Find where the given text appears and provide that cell's center as (X, Y) coordinate. 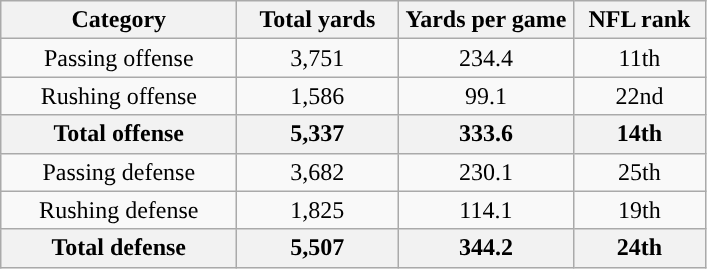
Total defense (119, 248)
22nd (640, 96)
Category (119, 20)
19th (640, 210)
344.2 (486, 248)
Passing offense (119, 58)
1,825 (318, 210)
5,507 (318, 248)
Passing defense (119, 172)
11th (640, 58)
5,337 (318, 134)
230.1 (486, 172)
NFL rank (640, 20)
Total yards (318, 20)
Rushing defense (119, 210)
24th (640, 248)
3,682 (318, 172)
3,751 (318, 58)
Rushing offense (119, 96)
114.1 (486, 210)
1,586 (318, 96)
333.6 (486, 134)
Total offense (119, 134)
234.4 (486, 58)
Yards per game (486, 20)
25th (640, 172)
14th (640, 134)
99.1 (486, 96)
